For the text-containing cell, return its midpoint in [x, y] coordinate format. 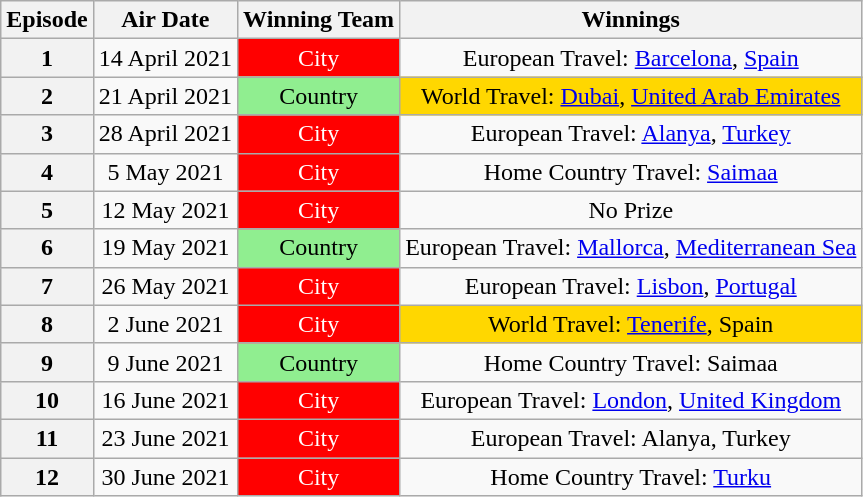
8 [47, 324]
Winning Team [319, 20]
No Prize [631, 210]
14 April 2021 [165, 58]
Episode [47, 20]
7 [47, 286]
19 May 2021 [165, 248]
9 June 2021 [165, 362]
Air Date [165, 20]
3 [47, 134]
30 June 2021 [165, 477]
Home Country Travel: Turku [631, 477]
4 [47, 172]
1 [47, 58]
European Travel: London, United Kingdom [631, 400]
World Travel: Tenerife, Spain [631, 324]
5 May 2021 [165, 172]
10 [47, 400]
European Travel: Lisbon, Portugal [631, 286]
9 [47, 362]
World Travel: Dubai, United Arab Emirates [631, 96]
5 [47, 210]
23 June 2021 [165, 438]
European Travel: Barcelona, Spain [631, 58]
28 April 2021 [165, 134]
6 [47, 248]
12 [47, 477]
2 [47, 96]
12 May 2021 [165, 210]
16 June 2021 [165, 400]
Winnings [631, 20]
21 April 2021 [165, 96]
European Travel: Mallorca, Mediterranean Sea [631, 248]
11 [47, 438]
2 June 2021 [165, 324]
26 May 2021 [165, 286]
